Capture the cell that displays the provided text and extract its [X, Y] central coordinate. 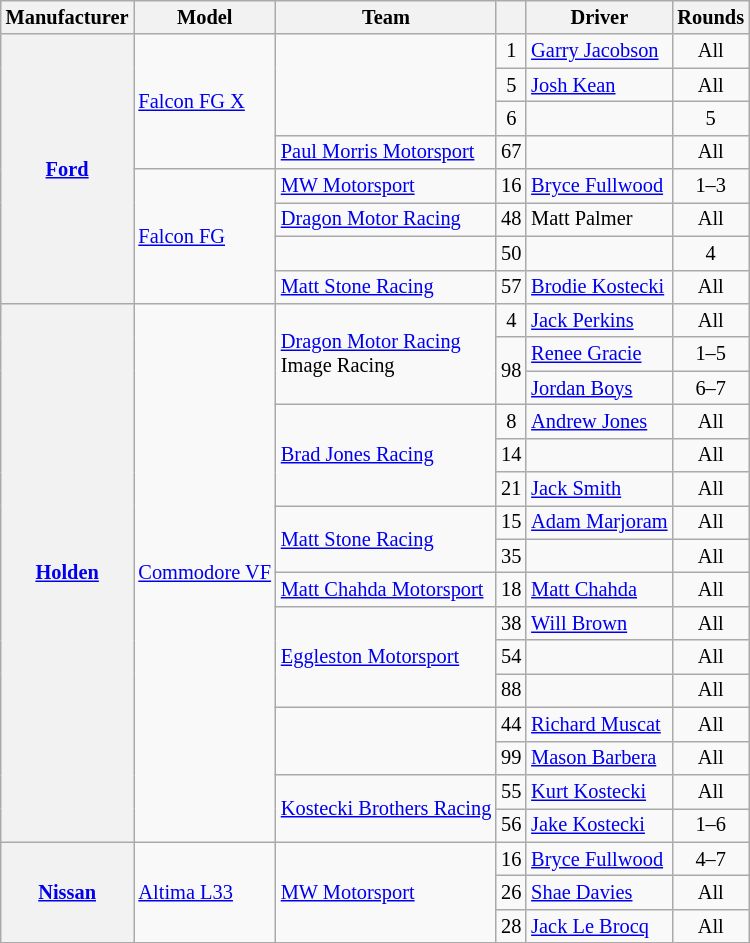
1 [511, 51]
26 [511, 892]
Rounds [710, 17]
Shae Davies [599, 892]
1–6 [710, 825]
Jake Kostecki [599, 825]
Richard Muscat [599, 724]
Dragon Motor RacingImage Racing [386, 354]
Falcon FG X [205, 102]
Jordan Boys [599, 388]
Matt Chahda [599, 589]
1–3 [710, 186]
Brad Jones Racing [386, 454]
8 [511, 421]
Falcon FG [205, 236]
Mason Barbera [599, 758]
6 [511, 118]
Kostecki Brothers Racing [386, 808]
Renee Gracie [599, 354]
Matt Palmer [599, 219]
Jack Perkins [599, 320]
Ford [68, 168]
98 [511, 370]
Kurt Kostecki [599, 791]
Model [205, 17]
28 [511, 926]
Matt Chahda Motorsport [386, 589]
Dragon Motor Racing [386, 219]
Nissan [68, 892]
1–5 [710, 354]
56 [511, 825]
Brodie Kostecki [599, 287]
48 [511, 219]
99 [511, 758]
18 [511, 589]
54 [511, 657]
Driver [599, 17]
Manufacturer [68, 17]
4–7 [710, 859]
Josh Kean [599, 85]
Holden [68, 572]
57 [511, 287]
44 [511, 724]
55 [511, 791]
Paul Morris Motorsport [386, 152]
38 [511, 623]
Eggleston Motorsport [386, 656]
Jack Smith [599, 489]
Adam Marjoram [599, 522]
Commodore VF [205, 572]
Jack Le Brocq [599, 926]
21 [511, 489]
Will Brown [599, 623]
35 [511, 556]
6–7 [710, 388]
67 [511, 152]
15 [511, 522]
Garry Jacobson [599, 51]
Team [386, 17]
Altima L33 [205, 892]
14 [511, 455]
50 [511, 253]
88 [511, 690]
Andrew Jones [599, 421]
